Locate the cell with the specified text and output its [X, Y] center coordinate. 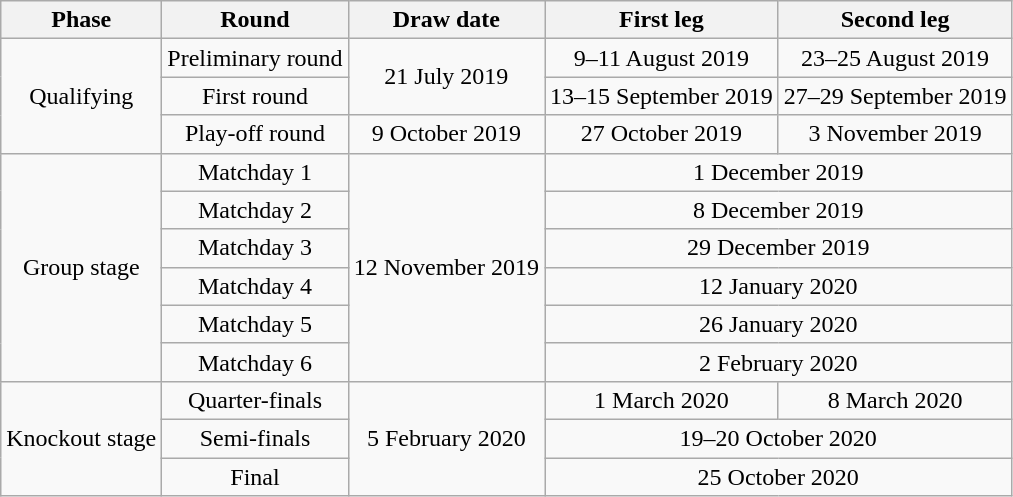
21 July 2019 [446, 77]
8 December 2019 [778, 210]
First round [255, 96]
Semi-finals [255, 438]
29 December 2019 [778, 248]
Knockout stage [82, 438]
13–15 September 2019 [662, 96]
12 January 2020 [778, 286]
Play-off round [255, 134]
19–20 October 2020 [778, 438]
12 November 2019 [446, 267]
Round [255, 20]
Final [255, 477]
23–25 August 2019 [895, 58]
Matchday 3 [255, 248]
Matchday 4 [255, 286]
1 March 2020 [662, 400]
27 October 2019 [662, 134]
Matchday 5 [255, 324]
26 January 2020 [778, 324]
9–11 August 2019 [662, 58]
Matchday 2 [255, 210]
1 December 2019 [778, 172]
Draw date [446, 20]
Matchday 6 [255, 362]
Matchday 1 [255, 172]
27–29 September 2019 [895, 96]
8 March 2020 [895, 400]
Quarter-finals [255, 400]
9 October 2019 [446, 134]
First leg [662, 20]
Group stage [82, 267]
5 February 2020 [446, 438]
Second leg [895, 20]
Qualifying [82, 96]
3 November 2019 [895, 134]
Preliminary round [255, 58]
25 October 2020 [778, 477]
2 February 2020 [778, 362]
Phase [82, 20]
